Extract the [x, y] coordinate from the center of the cell holding the provided text.  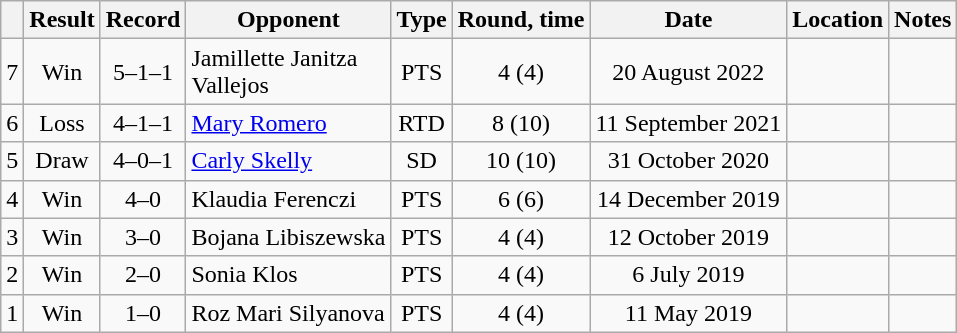
Location [838, 20]
1–0 [143, 313]
1 [12, 313]
6 [12, 123]
4–0–1 [143, 161]
6 (6) [521, 199]
Sonia Klos [288, 275]
Draw [62, 161]
Round, time [521, 20]
Carly Skelly [288, 161]
11 September 2021 [688, 123]
Mary Romero [288, 123]
RTD [422, 123]
Klaudia Ferenczi [288, 199]
14 December 2019 [688, 199]
3–0 [143, 237]
4–1–1 [143, 123]
Record [143, 20]
2–0 [143, 275]
4 [12, 199]
Loss [62, 123]
Bojana Libiszewska [288, 237]
Jamillette JanitzaVallejos [288, 72]
Result [62, 20]
Roz Mari Silyanova [288, 313]
Opponent [288, 20]
6 July 2019 [688, 275]
31 October 2020 [688, 161]
12 October 2019 [688, 237]
11 May 2019 [688, 313]
5–1–1 [143, 72]
20 August 2022 [688, 72]
Notes [923, 20]
4–0 [143, 199]
Date [688, 20]
8 (10) [521, 123]
Type [422, 20]
7 [12, 72]
5 [12, 161]
2 [12, 275]
SD [422, 161]
10 (10) [521, 161]
3 [12, 237]
